Provide the (X, Y) coordinate of the cell's center where the given text is located.  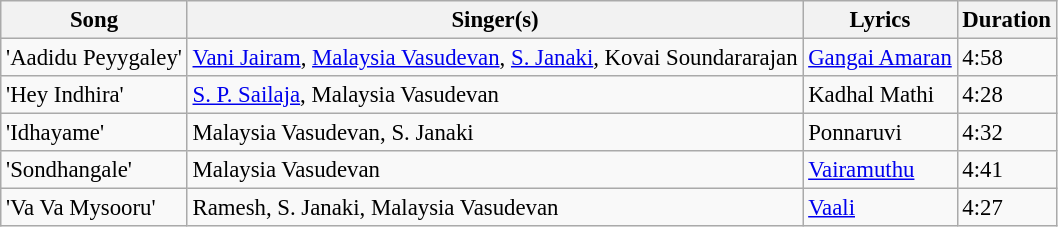
Vaali (880, 208)
Vani Jairam, Malaysia Vasudevan, S. Janaki, Kovai Soundararajan (495, 58)
'Sondhangale' (94, 170)
Ramesh, S. Janaki, Malaysia Vasudevan (495, 208)
Gangai Amaran (880, 58)
Lyrics (880, 20)
Malaysia Vasudevan, S. Janaki (495, 133)
Song (94, 20)
Vairamuthu (880, 170)
'Idhayame' (94, 133)
4:41 (1006, 170)
'Aadidu Peyygaley' (94, 58)
4:32 (1006, 133)
Singer(s) (495, 20)
'Hey Indhira' (94, 95)
S. P. Sailaja, Malaysia Vasudevan (495, 95)
Malaysia Vasudevan (495, 170)
4:27 (1006, 208)
Kadhal Mathi (880, 95)
4:58 (1006, 58)
4:28 (1006, 95)
'Va Va Mysooru' (94, 208)
Ponnaruvi (880, 133)
Duration (1006, 20)
